Return [X, Y] of the center of cell containing provided text 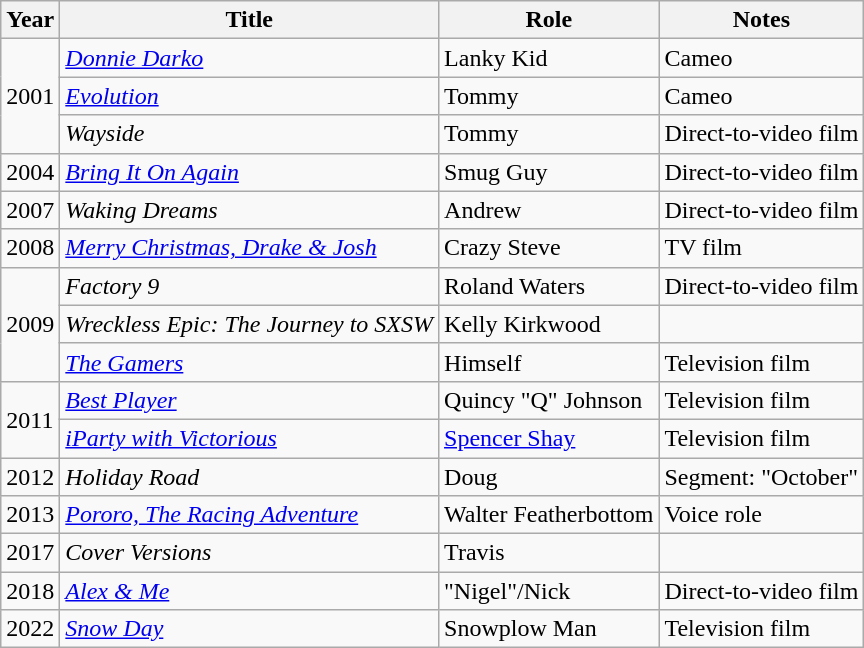
Smug Guy [549, 172]
2007 [30, 210]
Cover Versions [250, 553]
Notes [762, 20]
2009 [30, 324]
Wreckless Epic: The Journey to SXSW [250, 324]
Wayside [250, 134]
Crazy Steve [549, 248]
iParty with Victorious [250, 438]
Evolution [250, 96]
Year [30, 20]
The Gamers [250, 362]
Role [549, 20]
Pororo, The Racing Adventure [250, 515]
2017 [30, 553]
Andrew [549, 210]
Voice role [762, 515]
Kelly Kirkwood [549, 324]
Donnie Darko [250, 58]
Title [250, 20]
2004 [30, 172]
Himself [549, 362]
2011 [30, 419]
Holiday Road [250, 477]
2012 [30, 477]
Segment: "October" [762, 477]
2008 [30, 248]
Merry Christmas, Drake & Josh [250, 248]
Roland Waters [549, 286]
Walter Featherbottom [549, 515]
Lanky Kid [549, 58]
Best Player [250, 400]
Doug [549, 477]
2001 [30, 96]
Snowplow Man [549, 629]
2018 [30, 591]
Travis [549, 553]
TV film [762, 248]
Snow Day [250, 629]
2022 [30, 629]
2013 [30, 515]
Spencer Shay [549, 438]
Bring It On Again [250, 172]
Waking Dreams [250, 210]
"Nigel"/Nick [549, 591]
Factory 9 [250, 286]
Alex & Me [250, 591]
Quincy "Q" Johnson [549, 400]
